From the cell containing the given text, extract its center point as [X, Y] coordinate. 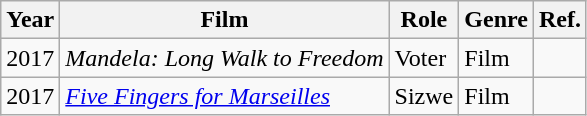
Ref. [560, 20]
Mandela: Long Walk to Freedom [224, 58]
Role [424, 20]
Voter [424, 58]
Year [30, 20]
Sizwe [424, 96]
Five Fingers for Marseilles [224, 96]
Genre [496, 20]
